Search for the cell housing the specified text and yield its (X, Y) center coordinate. 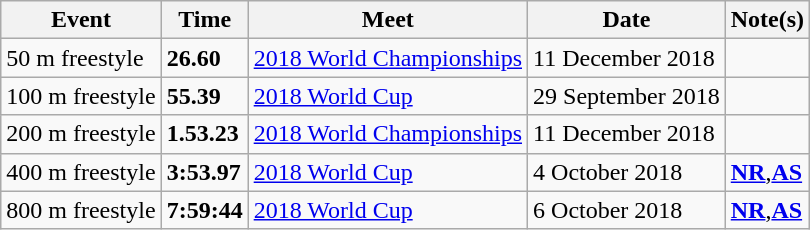
26.60 (204, 58)
100 m freestyle (81, 96)
6 October 2018 (627, 210)
400 m freestyle (81, 172)
Time (204, 20)
Date (627, 20)
7:59:44 (204, 210)
55.39 (204, 96)
50 m freestyle (81, 58)
200 m freestyle (81, 134)
Meet (388, 20)
29 September 2018 (627, 96)
Event (81, 20)
4 October 2018 (627, 172)
1.53.23 (204, 134)
3:53.97 (204, 172)
800 m freestyle (81, 210)
Note(s) (767, 20)
